Provide the (x, y) coordinate of the cell's center where the given text is located.  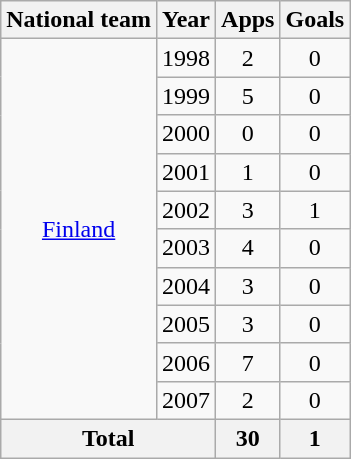
2004 (186, 286)
Finland (79, 230)
30 (248, 438)
2007 (186, 400)
2001 (186, 172)
4 (248, 248)
2006 (186, 362)
Total (108, 438)
2003 (186, 248)
Apps (248, 20)
7 (248, 362)
Year (186, 20)
National team (79, 20)
2002 (186, 210)
Goals (315, 20)
2005 (186, 324)
5 (248, 96)
1999 (186, 96)
1998 (186, 58)
2000 (186, 134)
